Locate the cell with the specified text and output its [x, y] center coordinate. 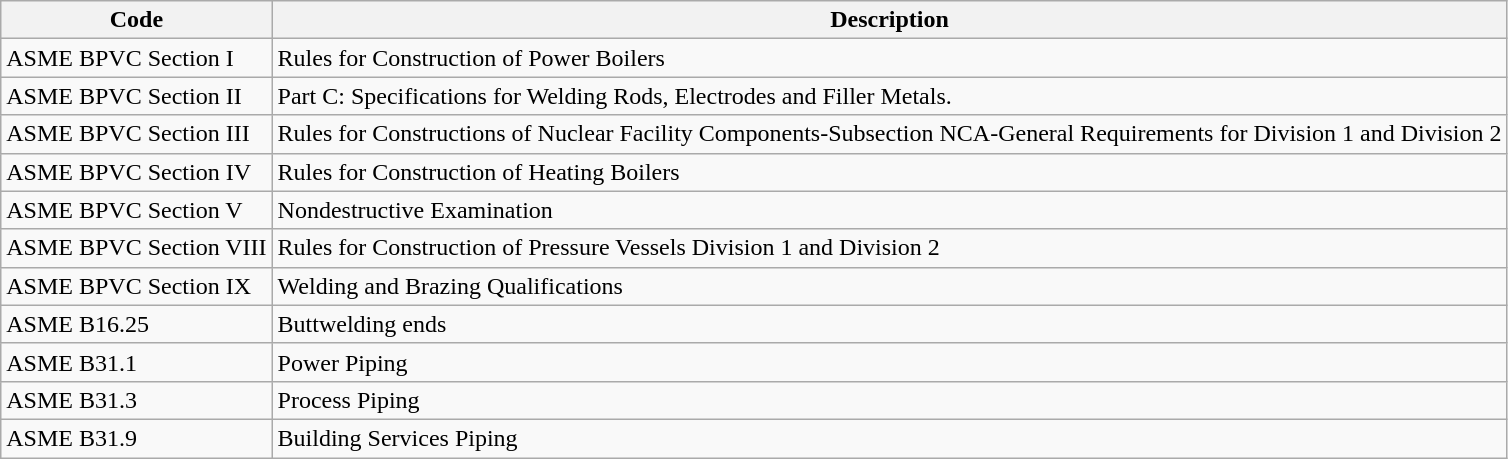
Rules for Constructions of Nuclear Facility Components-Subsection NCA-General Requirements for Division 1 and Division 2 [890, 134]
Description [890, 20]
Rules for Construction of Pressure Vessels Division 1 and Division 2 [890, 248]
Code [136, 20]
Process Piping [890, 400]
Welding and Brazing Qualifications [890, 286]
ASME B31.3 [136, 400]
ASME B16.25 [136, 324]
Part C: Specifications for Welding Rods, Electrodes and Filler Metals. [890, 96]
Rules for Construction of Power Boilers [890, 58]
ASME BPVC Section III [136, 134]
ASME BPVC Section IX [136, 286]
ASME BPVC Section IV [136, 172]
ASME BPVC Section II [136, 96]
ASME BPVC Section I [136, 58]
Buttwelding ends [890, 324]
Rules for Construction of Heating Boilers [890, 172]
ASME B31.1 [136, 362]
ASME BPVC Section V [136, 210]
ASME B31.9 [136, 438]
ASME BPVC Section VIII [136, 248]
Nondestructive Examination [890, 210]
Building Services Piping [890, 438]
Power Piping [890, 362]
